Output the [X, Y] coordinate of the center of the cell containing the given text.  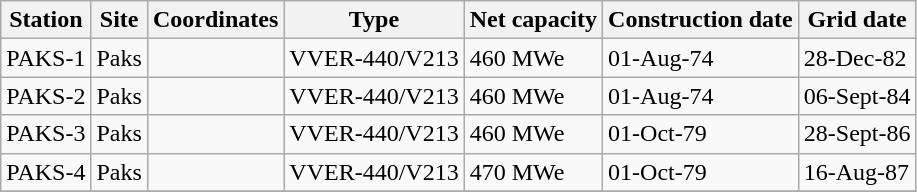
PAKS-2 [46, 96]
PAKS-4 [46, 172]
Station [46, 20]
16-Aug-87 [857, 172]
Type [374, 20]
PAKS-3 [46, 134]
Grid date [857, 20]
PAKS-1 [46, 58]
06-Sept-84 [857, 96]
Net capacity [533, 20]
28-Sept-86 [857, 134]
28-Dec-82 [857, 58]
470 MWe [533, 172]
Construction date [701, 20]
Coordinates [215, 20]
Site [119, 20]
